Return the [X, Y] coordinate for the center point of the cell that contains the specified text.  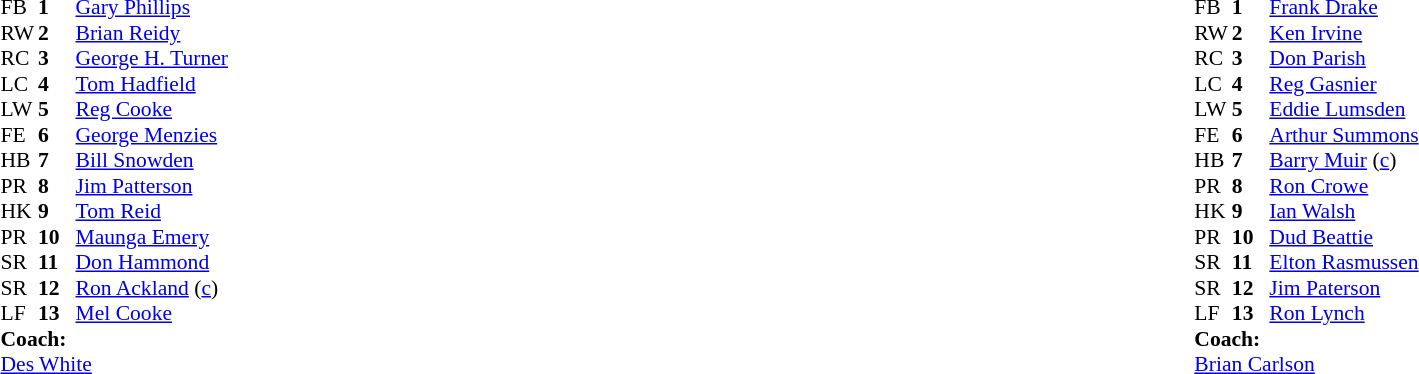
Elton Rasmussen [1344, 263]
Tom Reid [152, 211]
Ron Crowe [1344, 186]
Dud Beattie [1344, 237]
Jim Paterson [1344, 288]
Maunga Emery [152, 237]
Mel Cooke [152, 313]
Ron Ackland (c) [152, 288]
Tom Hadfield [152, 84]
Ian Walsh [1344, 211]
Jim Patterson [152, 186]
George Menzies [152, 135]
Reg Gasnier [1344, 84]
Barry Muir (c) [1344, 161]
Bill Snowden [152, 161]
George H. Turner [152, 59]
Ken Irvine [1344, 33]
Eddie Lumsden [1344, 109]
Ron Lynch [1344, 313]
Don Hammond [152, 263]
Arthur Summons [1344, 135]
Don Parish [1344, 59]
Reg Cooke [152, 109]
Brian Reidy [152, 33]
